From the cell containing the given text, extract its center point as (X, Y) coordinate. 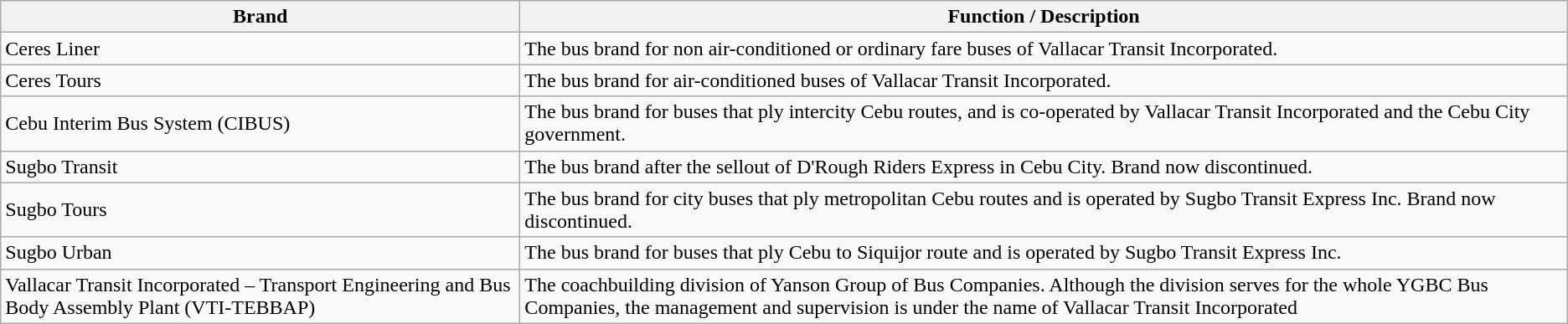
The bus brand for non air-conditioned or ordinary fare buses of Vallacar Transit Incorporated. (1044, 49)
Sugbo Tours (260, 209)
Vallacar Transit Incorporated – Transport Engineering and Bus Body Assembly Plant (VTI-TEBBAP) (260, 296)
The bus brand for buses that ply Cebu to Siquijor route and is operated by Sugbo Transit Express Inc. (1044, 253)
Ceres Tours (260, 80)
The bus brand for air-conditioned buses of Vallacar Transit Incorporated. (1044, 80)
Function / Description (1044, 17)
The bus brand for city buses that ply metropolitan Cebu routes and is operated by Sugbo Transit Express Inc. Brand now discontinued. (1044, 209)
The bus brand after the sellout of D'Rough Riders Express in Cebu City. Brand now discontinued. (1044, 167)
Sugbo Urban (260, 253)
Brand (260, 17)
Cebu Interim Bus System (CIBUS) (260, 124)
The bus brand for buses that ply intercity Cebu routes, and is co-operated by Vallacar Transit Incorporated and the Cebu City government. (1044, 124)
Ceres Liner (260, 49)
Sugbo Transit (260, 167)
